Find where the given text appears and provide that cell's center as (x, y) coordinate. 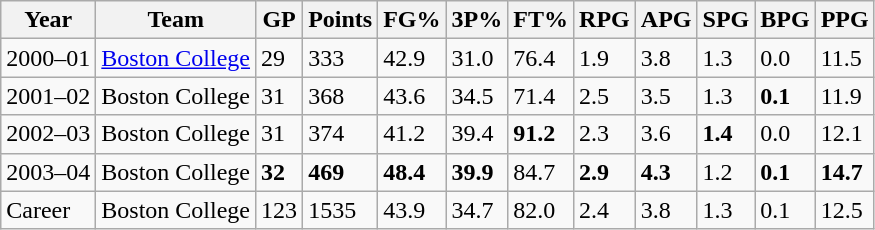
BPG (785, 20)
1535 (340, 210)
31.0 (477, 58)
GP (280, 20)
34.7 (477, 210)
39.4 (477, 134)
2001–02 (48, 96)
FT% (541, 20)
91.2 (541, 134)
3P% (477, 20)
39.9 (477, 172)
12.1 (844, 134)
29 (280, 58)
43.9 (412, 210)
2.3 (605, 134)
4.3 (666, 172)
41.2 (412, 134)
374 (340, 134)
14.7 (844, 172)
84.7 (541, 172)
1.9 (605, 58)
12.5 (844, 210)
11.5 (844, 58)
Career (48, 210)
48.4 (412, 172)
2.4 (605, 210)
1.4 (726, 134)
RPG (605, 20)
Year (48, 20)
2003–04 (48, 172)
PPG (844, 20)
APG (666, 20)
3.6 (666, 134)
32 (280, 172)
76.4 (541, 58)
11.9 (844, 96)
42.9 (412, 58)
1.2 (726, 172)
71.4 (541, 96)
43.6 (412, 96)
SPG (726, 20)
368 (340, 96)
2002–03 (48, 134)
FG% (412, 20)
333 (340, 58)
34.5 (477, 96)
2.9 (605, 172)
2.5 (605, 96)
469 (340, 172)
123 (280, 210)
Team (176, 20)
3.5 (666, 96)
2000–01 (48, 58)
82.0 (541, 210)
Points (340, 20)
